Search for the cell housing the specified text and yield its (X, Y) center coordinate. 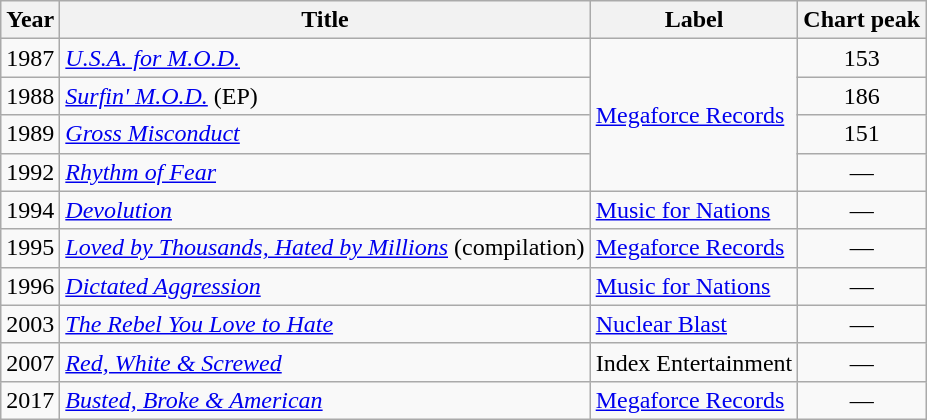
Title (325, 20)
2007 (30, 362)
2017 (30, 400)
Label (694, 20)
Rhythm of Fear (325, 172)
Busted, Broke & American (325, 400)
151 (862, 134)
Gross Misconduct (325, 134)
Nuclear Blast (694, 324)
The Rebel You Love to Hate (325, 324)
Devolution (325, 210)
Loved by Thousands, Hated by Millions (compilation) (325, 248)
2003 (30, 324)
186 (862, 96)
Index Entertainment (694, 362)
1995 (30, 248)
Chart peak (862, 20)
1989 (30, 134)
1994 (30, 210)
Year (30, 20)
1988 (30, 96)
1996 (30, 286)
Surfin' M.O.D. (EP) (325, 96)
U.S.A. for M.O.D. (325, 58)
153 (862, 58)
Red, White & Screwed (325, 362)
1992 (30, 172)
1987 (30, 58)
Dictated Aggression (325, 286)
